Find where the given text appears and provide that cell's center as (x, y) coordinate. 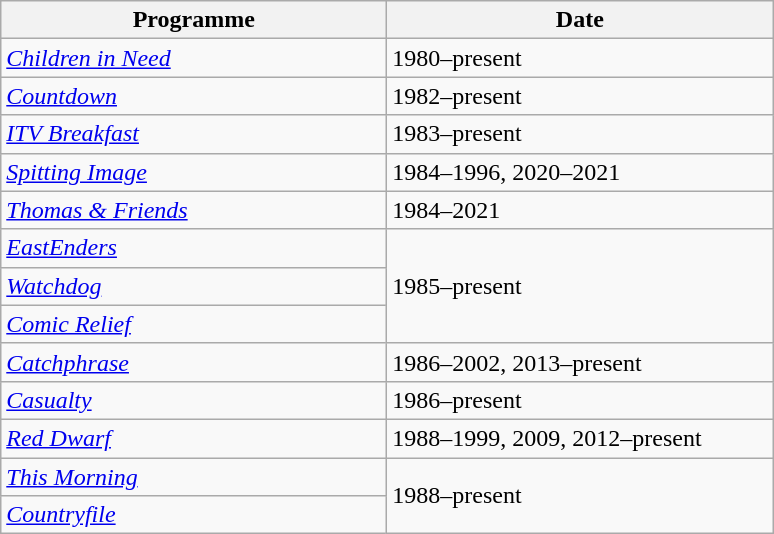
Date (580, 20)
Programme (194, 20)
Countdown (194, 96)
Children in Need (194, 58)
1988–present (580, 496)
Countryfile (194, 515)
This Morning (194, 477)
1982–present (580, 96)
ITV Breakfast (194, 134)
Spitting Image (194, 172)
1984–2021 (580, 210)
1983–present (580, 134)
Casualty (194, 400)
1986–present (580, 400)
1986–2002, 2013–present (580, 362)
1984–1996, 2020–2021 (580, 172)
1988–1999, 2009, 2012–present (580, 438)
Red Dwarf (194, 438)
1985–present (580, 286)
Comic Relief (194, 324)
Thomas & Friends (194, 210)
Catchphrase (194, 362)
1980–present (580, 58)
EastEnders (194, 248)
Watchdog (194, 286)
